Determine the [X, Y] coordinate at the center of the cell enclosing the given text.  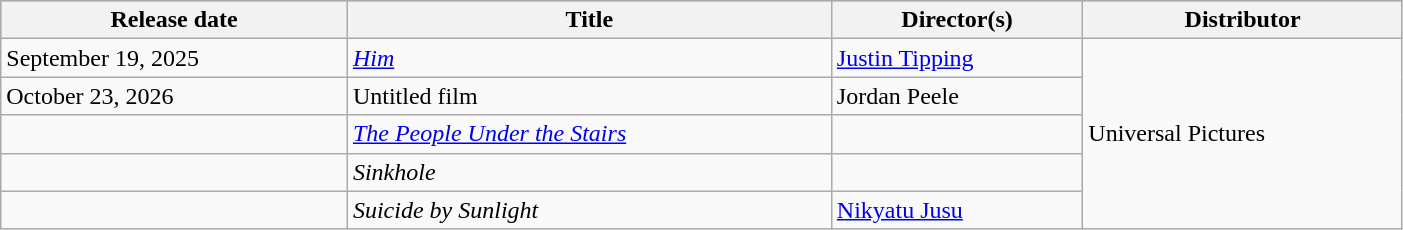
Universal Pictures [1242, 134]
Jordan Peele [957, 96]
Director(s) [957, 20]
Untitled film [589, 96]
Sinkhole [589, 172]
Nikyatu Jusu [957, 210]
Release date [174, 20]
October 23, 2026 [174, 96]
Suicide by Sunlight [589, 210]
The People Under the Stairs [589, 134]
Him [589, 58]
Justin Tipping [957, 58]
Title [589, 20]
Distributor [1242, 20]
September 19, 2025 [174, 58]
